Extract the [x, y] coordinate from the center of the cell holding the provided text.  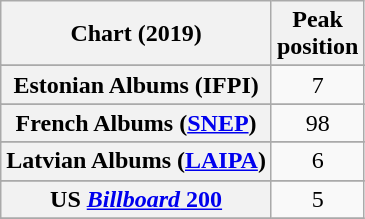
6 [317, 161]
US Billboard 200 [136, 199]
Chart (2019) [136, 34]
98 [317, 123]
5 [317, 199]
7 [317, 85]
French Albums (SNEP) [136, 123]
Peakposition [317, 34]
Latvian Albums (LAIPA) [136, 161]
Estonian Albums (IFPI) [136, 85]
